Identify which cell holds the provided text, then report its (X, Y) central coordinate. 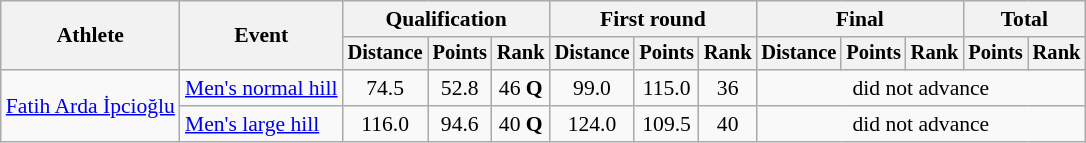
Qualification (446, 19)
115.0 (666, 88)
Total (1024, 19)
Men's normal hill (262, 88)
40 (728, 124)
94.6 (460, 124)
Event (262, 36)
First round (654, 19)
124.0 (592, 124)
40 Q (521, 124)
74.5 (386, 88)
Fatih Arda İpcioğlu (90, 106)
36 (728, 88)
46 Q (521, 88)
Men's large hill (262, 124)
Final (860, 19)
109.5 (666, 124)
Athlete (90, 36)
116.0 (386, 124)
52.8 (460, 88)
99.0 (592, 88)
